Find where the given text appears and provide that cell's center as [X, Y] coordinate. 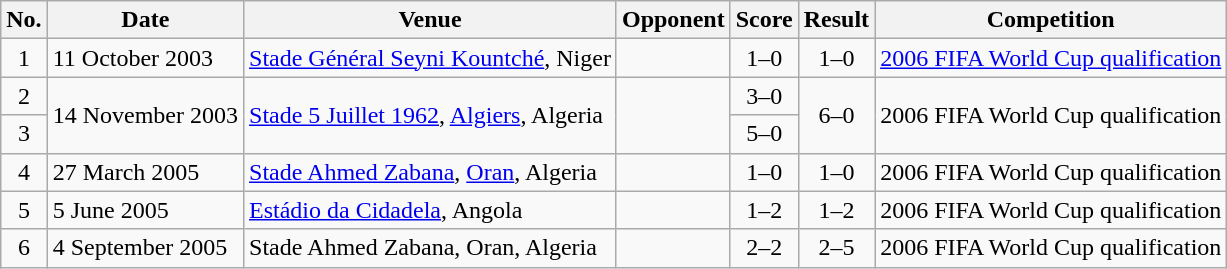
Opponent [673, 20]
3 [24, 134]
4 [24, 172]
Score [764, 20]
27 March 2005 [145, 172]
Venue [430, 20]
2–2 [764, 248]
2–5 [836, 248]
Stade 5 Juillet 1962, Algiers, Algeria [430, 115]
5 June 2005 [145, 210]
No. [24, 20]
Result [836, 20]
6–0 [836, 115]
11 October 2003 [145, 58]
14 November 2003 [145, 115]
5–0 [764, 134]
1 [24, 58]
5 [24, 210]
Competition [1051, 20]
Estádio da Cidadela, Angola [430, 210]
3–0 [764, 96]
Date [145, 20]
2 [24, 96]
6 [24, 248]
4 September 2005 [145, 248]
Stade Général Seyni Kountché, Niger [430, 58]
